Detect which cell encompasses the target text, then output its [x, y] center coordinate. 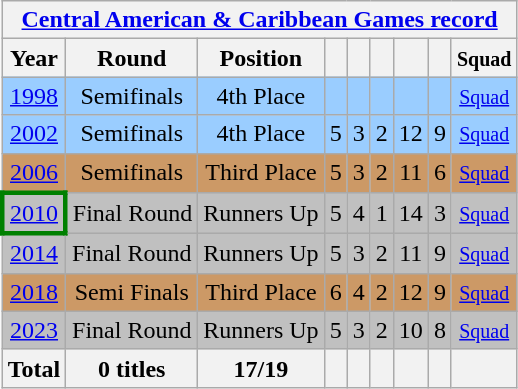
2006 [34, 173]
2014 [34, 254]
2010 [34, 214]
Year [34, 58]
2023 [34, 330]
1 [382, 214]
10 [410, 330]
2018 [34, 292]
14 [410, 214]
Position [261, 58]
Central American & Caribbean Games record [260, 20]
17/19 [261, 368]
1998 [34, 96]
0 titles [132, 368]
Total [34, 368]
8 [440, 330]
Round [132, 58]
2002 [34, 134]
Semi Finals [132, 292]
